From the cell containing the given text, extract its center point as (X, Y) coordinate. 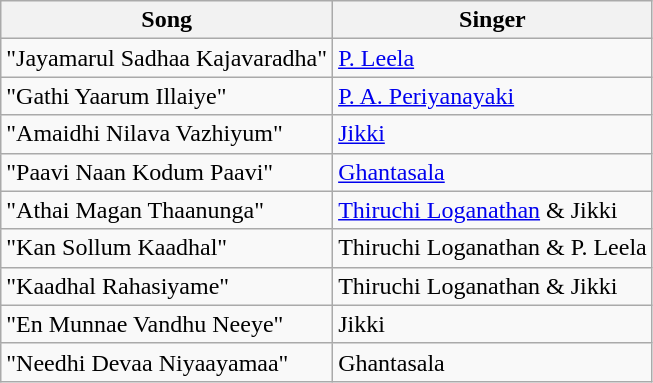
"Paavi Naan Kodum Paavi" (167, 172)
"Jayamarul Sadhaa Kajavaradha" (167, 58)
"Amaidhi Nilava Vazhiyum" (167, 134)
Song (167, 20)
"Athai Magan Thaanunga" (167, 210)
"Needhi Devaa Niyaayamaa" (167, 362)
"Gathi Yaarum Illaiye" (167, 96)
Singer (493, 20)
"En Munnae Vandhu Neeye" (167, 324)
P. Leela (493, 58)
"Kaadhal Rahasiyame" (167, 286)
P. A. Periyanayaki (493, 96)
Thiruchi Loganathan & P. Leela (493, 248)
"Kan Sollum Kaadhal" (167, 248)
